Detect which cell encompasses the target text, then output its (x, y) center coordinate. 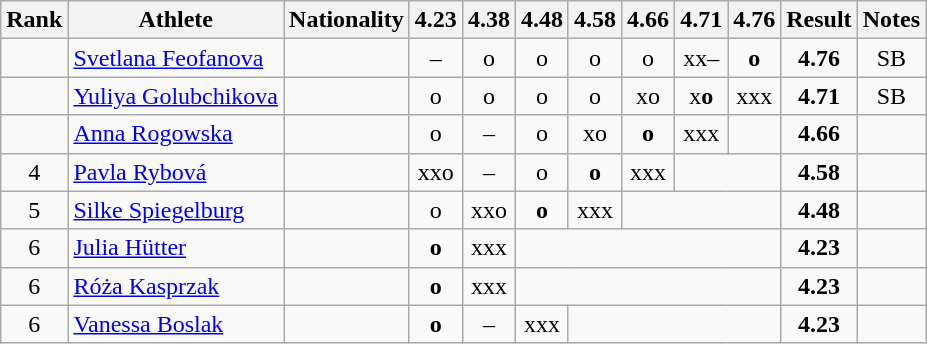
Róża Kasprzak (176, 286)
5 (34, 210)
Pavla Rybová (176, 172)
Anna Rogowska (176, 134)
Vanessa Boslak (176, 324)
Nationality (347, 20)
Result (819, 20)
Rank (34, 20)
Svetlana Feofanova (176, 58)
4 (34, 172)
Julia Hütter (176, 248)
Yuliya Golubchikova (176, 96)
Notes (891, 20)
Silke Spiegelburg (176, 210)
xx– (702, 58)
Athlete (176, 20)
4.38 (488, 20)
